Detect which cell encompasses the target text, then output its [X, Y] center coordinate. 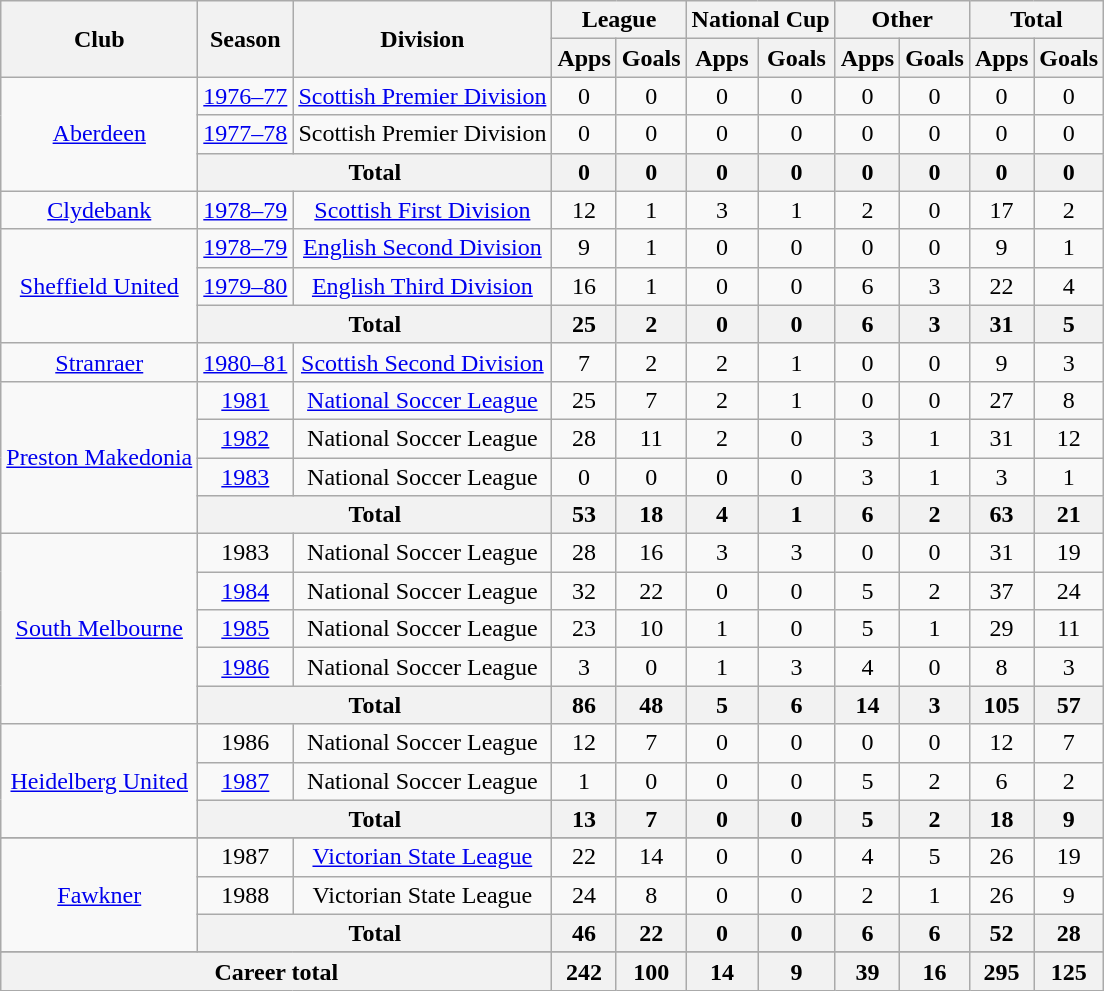
63 [1001, 515]
English Third Division [422, 286]
1985 [246, 629]
Preston Makedonia [100, 457]
English Second Division [422, 248]
100 [651, 971]
Aberdeen [100, 134]
29 [1001, 629]
105 [1001, 705]
Sheffield United [100, 286]
Clydebank [100, 210]
Fawkner [100, 895]
Heidelberg United [100, 781]
125 [1069, 971]
1979–80 [246, 286]
10 [651, 629]
17 [1001, 210]
South Melbourne [100, 629]
21 [1069, 515]
Scottish First Division [422, 210]
295 [1001, 971]
1988 [246, 895]
1977–78 [246, 134]
242 [584, 971]
52 [1001, 933]
Club [100, 39]
13 [584, 819]
League [619, 20]
Season [246, 39]
1976–77 [246, 96]
Scottish Second Division [422, 362]
1984 [246, 591]
1981 [246, 400]
23 [584, 629]
Career total [276, 971]
39 [867, 971]
46 [584, 933]
48 [651, 705]
86 [584, 705]
57 [1069, 705]
32 [584, 591]
Stranraer [100, 362]
1982 [246, 438]
53 [584, 515]
Other [902, 20]
27 [1001, 400]
Division [422, 39]
37 [1001, 591]
1980–81 [246, 362]
National Cup [760, 20]
